Extract the (x, y) coordinate from the center of the cell holding the provided text.  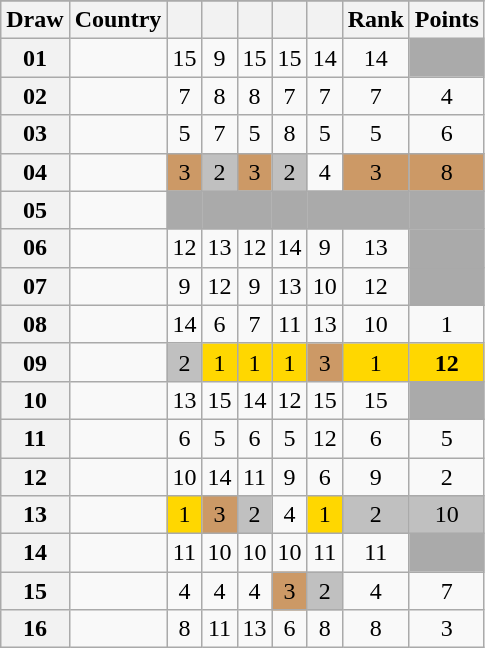
08 (35, 324)
06 (35, 248)
01 (35, 58)
Rank (376, 20)
Points (446, 20)
Draw (35, 20)
07 (35, 286)
16 (35, 629)
02 (35, 96)
09 (35, 362)
Country (118, 20)
04 (35, 172)
03 (35, 134)
05 (35, 210)
